Identify which cell holds the provided text, then report its [X, Y] central coordinate. 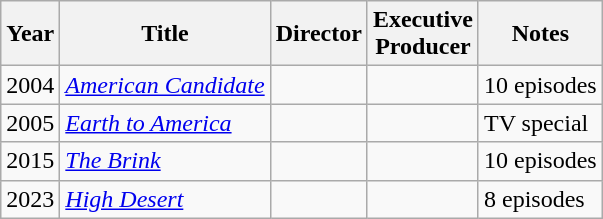
2023 [30, 199]
High Desert [165, 199]
ExecutiveProducer [422, 34]
8 episodes [540, 199]
TV special [540, 123]
Director [318, 34]
The Brink [165, 161]
Title [165, 34]
Year [30, 34]
American Candidate [165, 85]
2005 [30, 123]
Notes [540, 34]
2015 [30, 161]
Earth to America [165, 123]
2004 [30, 85]
